Identify which cell holds the provided text, then report its (x, y) central coordinate. 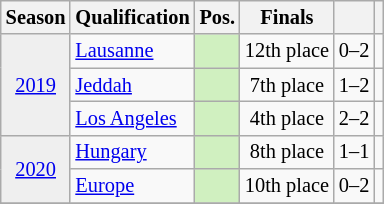
Europe (132, 186)
1–2 (354, 85)
Finals (287, 17)
2019 (36, 84)
10th place (287, 186)
2020 (36, 168)
1–1 (354, 152)
Hungary (132, 152)
Jeddah (132, 85)
7th place (287, 85)
8th place (287, 152)
Season (36, 17)
Los Angeles (132, 118)
2–2 (354, 118)
12th place (287, 51)
Lausanne (132, 51)
Qualification (132, 17)
4th place (287, 118)
Pos. (218, 17)
